Provide the (X, Y) coordinate of the cell's center where the given text is located.  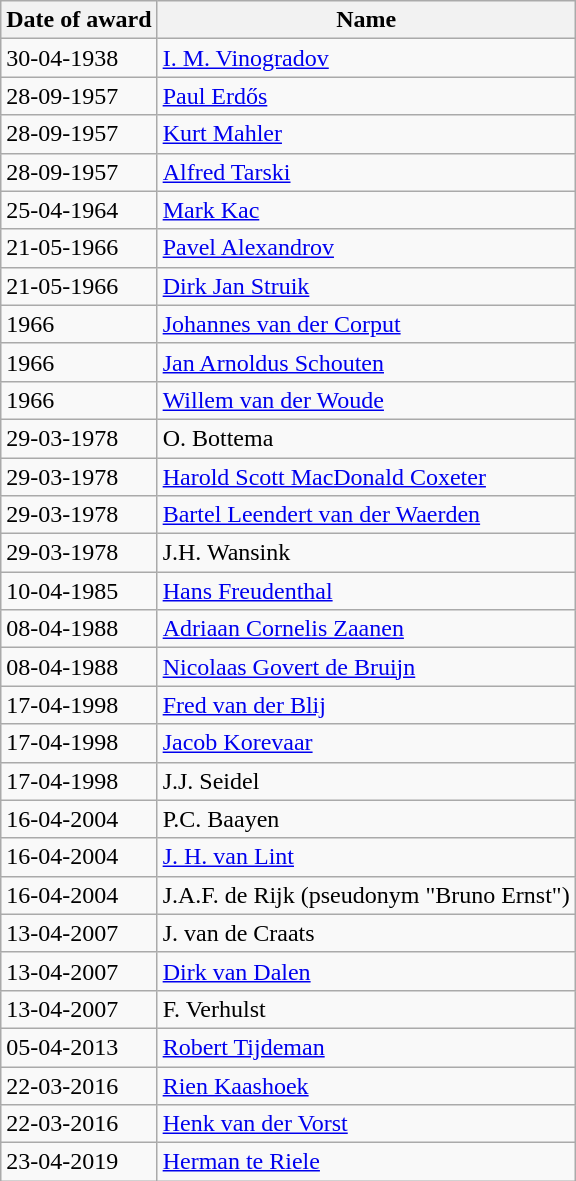
Johannes van der Corput (366, 324)
F. Verhulst (366, 1009)
Adriaan Cornelis Zaanen (366, 629)
05-04-2013 (79, 1047)
J. H. van Lint (366, 857)
J.H. Wansink (366, 553)
Alfred Tarski (366, 172)
Jacob Korevaar (366, 743)
10-04-1985 (79, 591)
P.C. Baayen (366, 819)
Willem van der Woude (366, 400)
J. van de Craats (366, 933)
O. Bottema (366, 438)
30-04-1938 (79, 58)
Name (366, 20)
Pavel Alexandrov (366, 248)
Herman te Riele (366, 1162)
Dirk van Dalen (366, 971)
23-04-2019 (79, 1162)
Kurt Mahler (366, 134)
Rien Kaashoek (366, 1085)
25-04-1964 (79, 210)
J.A.F. de Rijk (pseudonym "Bruno Ernst") (366, 895)
Fred van der Blij (366, 705)
J.J. Seidel (366, 781)
Mark Kac (366, 210)
Henk van der Vorst (366, 1124)
Date of award (79, 20)
Paul Erdős (366, 96)
Bartel Leendert van der Waerden (366, 515)
I. M. Vinogradov (366, 58)
Jan Arnoldus Schouten (366, 362)
Dirk Jan Struik (366, 286)
Robert Tijdeman (366, 1047)
Harold Scott MacDonald Coxeter (366, 477)
Nicolaas Govert de Bruijn (366, 667)
Hans Freudenthal (366, 591)
